Identify which cell holds the provided text, then report its (x, y) central coordinate. 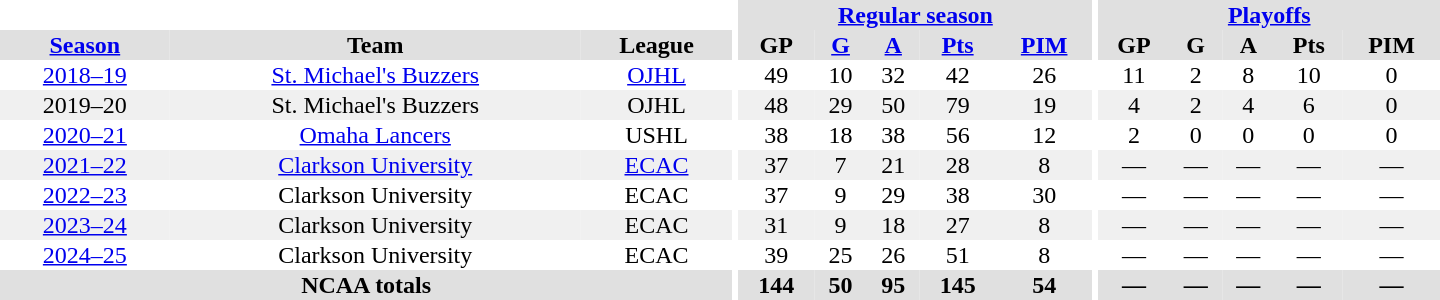
39 (776, 255)
NCAA totals (366, 285)
21 (894, 165)
42 (958, 75)
Playoffs (1269, 15)
56 (958, 135)
2024–25 (85, 255)
54 (1044, 285)
27 (958, 225)
Omaha Lancers (376, 135)
28 (958, 165)
Team (376, 45)
12 (1044, 135)
Season (85, 45)
25 (840, 255)
48 (776, 105)
30 (1044, 195)
49 (776, 75)
32 (894, 75)
7 (840, 165)
19 (1044, 105)
95 (894, 285)
6 (1309, 105)
51 (958, 255)
2022–23 (85, 195)
2021–22 (85, 165)
League (657, 45)
2020–21 (85, 135)
145 (958, 285)
Regular season (915, 15)
USHL (657, 135)
79 (958, 105)
2023–24 (85, 225)
2018–19 (85, 75)
2019–20 (85, 105)
144 (776, 285)
11 (1134, 75)
31 (776, 225)
